Return the (X, Y) coordinate for the center point of the cell that contains the specified text.  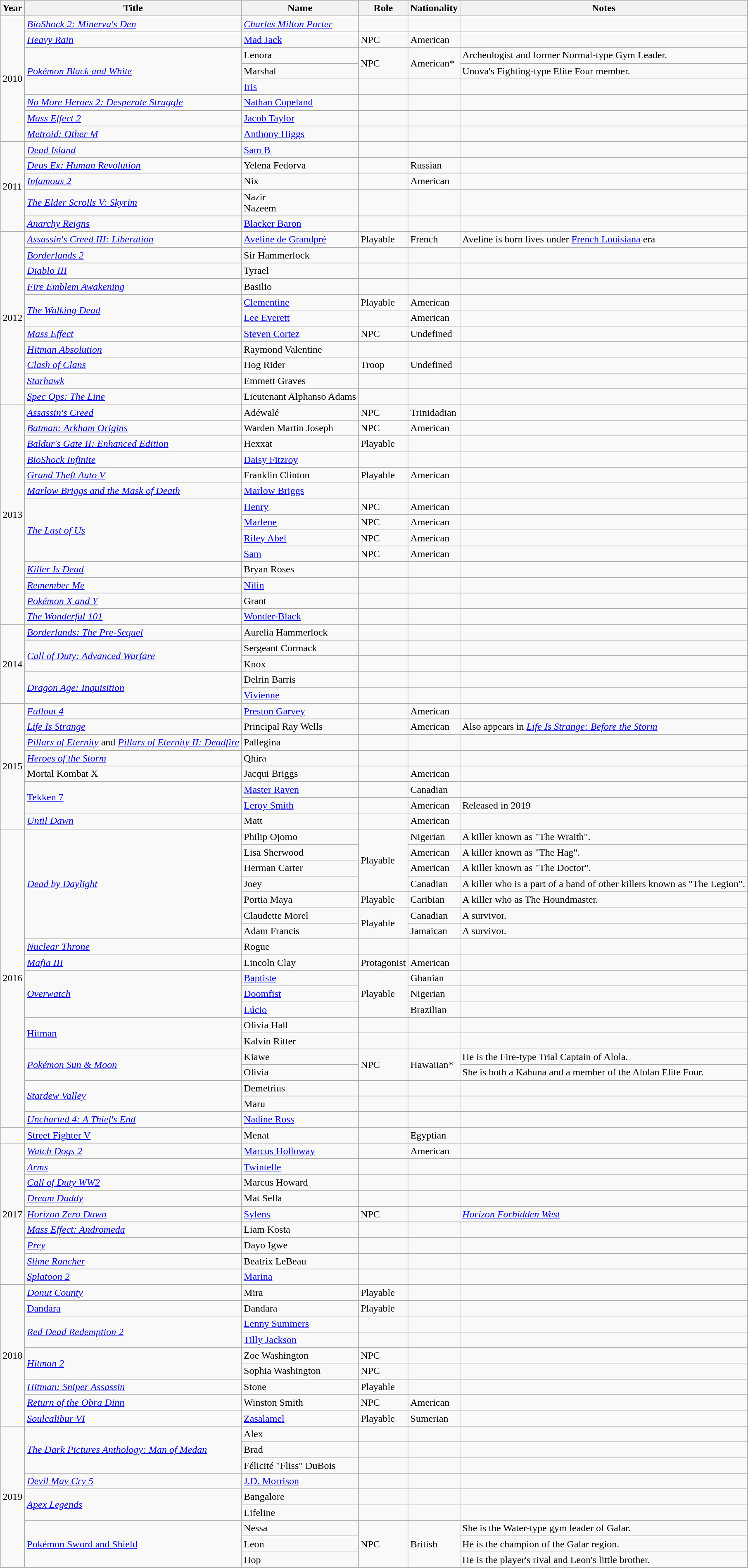
Mortal Kombat X (133, 774)
Pokémon X and Y (133, 601)
Archeologist and former Normal-type Gym Leader. (604, 55)
Hitman 2 (133, 1363)
The Elder Scrolls V: Skyrim (133, 202)
Kiawe (300, 1057)
Grand Theft Auto V (133, 475)
Lifeline (300, 1513)
Pokémon Black and White (133, 71)
Russian (434, 165)
Marcus Howard (300, 1182)
Anthony Higgs (300, 134)
Mafia III (133, 963)
Fallout 4 (133, 711)
Nix (300, 181)
Caribian (434, 899)
Dragon Age: Inquisition (133, 687)
Lincoln Clay (300, 963)
Warden Martin Joseph (300, 428)
Mass Effect: Andromeda (133, 1230)
Basilio (300, 287)
Maru (300, 1104)
Sir Hammerlock (300, 255)
Nessa (300, 1528)
Unova's Fighting-type Elite Four member. (604, 71)
Steven Cortez (300, 334)
2010 (12, 79)
Nationality (434, 8)
Zasalamel (300, 1418)
2015 (12, 766)
Aveline de Grandpré (300, 240)
Dead by Daylight (133, 884)
Herman Carter (300, 868)
Clementine (300, 302)
Hop (300, 1560)
Deus Ex: Human Revolution (133, 165)
Sophia Washington (300, 1371)
Anarchy Reigns (133, 224)
Blacker Baron (300, 224)
Leon (300, 1544)
Tilly Jackson (300, 1340)
Batman: Arkham Origins (133, 428)
Lee Everett (300, 318)
Yelena Fedorva (300, 165)
Lieutenant Alphanso Adams (300, 396)
Charles Milton Porter (300, 24)
British (434, 1544)
Jacob Taylor (300, 118)
Pallegina (300, 742)
Assassin's Creed III: Liberation (133, 240)
Pokémon Sword and Shield (133, 1544)
Adam Francis (300, 931)
Beatrix LeBeau (300, 1261)
The Dark Pictures Anthology: Man of Medan (133, 1449)
Preston Garvey (300, 711)
Adéwalé (300, 412)
Until Dawn (133, 821)
Daisy Fitzroy (300, 460)
A killer who as The Houndmaster. (604, 899)
Year (12, 8)
Clash of Clans (133, 365)
Also appears in Life Is Strange: Before the Storm (604, 727)
Twintelle (300, 1167)
Infamous 2 (133, 181)
Hitman: Sniper Assassin (133, 1387)
Borderlands: The Pre-Sequel (133, 632)
Lenny Summers (300, 1324)
Egyptian (434, 1135)
Dead Island (133, 149)
2017 (12, 1214)
She is both a Kahuna and a member of the Alolan Elite Four. (604, 1072)
Hog Rider (300, 365)
A killer known as "The Hag". (604, 852)
Wonder-Black (300, 617)
Call of Duty: Advanced Warfare (133, 656)
Life Is Strange (133, 727)
Hitman Absolution (133, 349)
Baptiste (300, 978)
Emmett Graves (300, 381)
Hitman (133, 1033)
Fire Emblem Awakening (133, 287)
Baldur's Gate II: Enhanced Edition (133, 444)
Franklin Clinton (300, 475)
Horizon Forbidden West (604, 1214)
Vivienne (300, 695)
Donut County (133, 1293)
Ghanian (434, 978)
Portia Maya (300, 899)
Notes (604, 8)
2018 (12, 1355)
Bangalore (300, 1497)
Mass Effect (133, 334)
2012 (12, 318)
Title (133, 8)
Marlow Briggs and the Mask of Death (133, 491)
Henry (300, 507)
Master Raven (300, 790)
Call of Duty WW2 (133, 1182)
Alex (300, 1434)
Return of the Obra Dinn (133, 1402)
Dayo Igwe (300, 1245)
Iris (300, 87)
Marshal (300, 71)
Dream Daddy (133, 1198)
Olivia Hall (300, 1025)
A killer who is a part of a band of other killers known as "The Legion". (604, 884)
Protagonist (383, 963)
Pillars of Eternity and Pillars of Eternity II: Deadfire (133, 742)
A killer known as "The Doctor". (604, 868)
Menat (300, 1135)
Zoe Washington (300, 1355)
Stone (300, 1387)
Name (300, 8)
Nathan Copeland (300, 102)
Sergeant Cormack (300, 648)
French (434, 240)
Metroid: Other M (133, 134)
Nuclear Throne (133, 946)
Mad Jack (300, 40)
Bryan Roses (300, 569)
American* (434, 63)
Riley Abel (300, 538)
Marcus Holloway (300, 1151)
The Walking Dead (133, 310)
Spec Ops: The Line (133, 396)
Released in 2019 (604, 805)
Borderlands 2 (133, 255)
Doomfist (300, 994)
Sam (300, 554)
Brazilian (434, 1010)
Rogue (300, 946)
2013 (12, 515)
Jacqui Briggs (300, 774)
2011 (12, 187)
Heroes of the Storm (133, 758)
Starhawk (133, 381)
Soulcalibur VI (133, 1418)
A killer known as "The Wraith". (604, 837)
BioShock Infinite (133, 460)
Lisa Sherwood (300, 852)
Nilin (300, 585)
Sylens (300, 1214)
Marlene (300, 522)
Killer Is Dead (133, 569)
Principal Ray Wells (300, 727)
Claudette Morel (300, 915)
Tyrael (300, 271)
Olivia (300, 1072)
Trinidadian (434, 412)
J.D. Morrison (300, 1481)
Aveline is born lives under French Louisiana era (604, 240)
Lenora (300, 55)
Nadine Ross (300, 1120)
2019 (12, 1497)
2014 (12, 664)
Lúcio (300, 1010)
2016 (12, 978)
Street Fighter V (133, 1135)
Liam Kosta (300, 1230)
Horizon Zero Dawn (133, 1214)
Remember Me (133, 585)
She is the Water-type gym leader of Galar. (604, 1528)
Overwatch (133, 994)
BioShock 2: Minerva's Den (133, 24)
Prey (133, 1245)
Demetrius (300, 1088)
Mira (300, 1293)
Jamaican (434, 931)
Leroy Smith (300, 805)
Slime Rancher (133, 1261)
Splatoon 2 (133, 1277)
Pokémon Sun & Moon (133, 1065)
Qhira (300, 758)
Stardew Valley (133, 1096)
Watch Dogs 2 (133, 1151)
Troop (383, 365)
Sam B (300, 149)
Félicité "Fliss" DuBois (300, 1466)
Sumerian (434, 1418)
Heavy Rain (133, 40)
The Last of Us (133, 530)
Raymond Valentine (300, 349)
Aurelia Hammerlock (300, 632)
He is the Fire-type Trial Captain of Alola. (604, 1057)
No More Heroes 2: Desperate Struggle (133, 102)
The Wonderful 101 (133, 617)
Hexxat (300, 444)
Uncharted 4: A Thief's End (133, 1120)
Winston Smith (300, 1402)
Marlow Briggs (300, 491)
Brad (300, 1449)
He is the champion of the Galar region. (604, 1544)
He is the player's rival and Leon's little brother. (604, 1560)
Mat Sella (300, 1198)
Tekken 7 (133, 797)
Arms (133, 1167)
Red Dead Redemption 2 (133, 1332)
Grant (300, 601)
Diablo III (133, 271)
Philip Ojomo (300, 837)
Assassin's Creed (133, 412)
Delrin Barris (300, 679)
Apex Legends (133, 1505)
Mass Effect 2 (133, 118)
Hawaiian* (434, 1065)
Joey (300, 884)
Marina (300, 1277)
Kalvin Ritter (300, 1041)
Matt (300, 821)
NazirNazeem (300, 202)
Role (383, 8)
Knox (300, 664)
Devil May Cry 5 (133, 1481)
